Identify which cell holds the provided text, then report its (x, y) central coordinate. 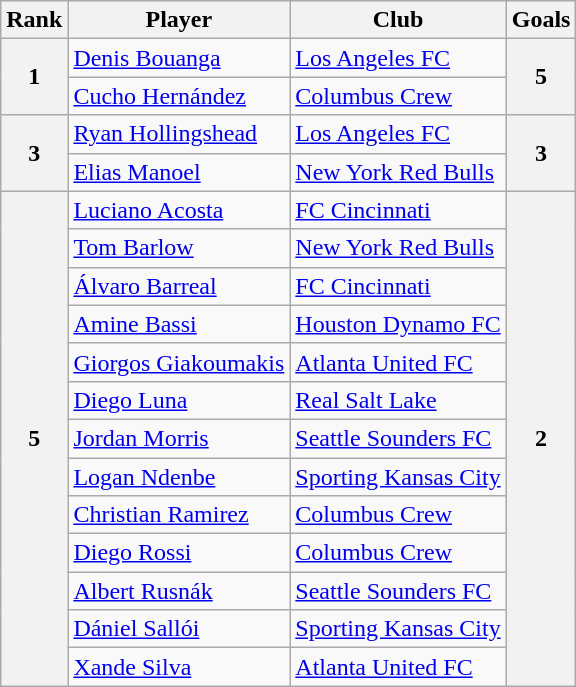
Houston Dynamo FC (398, 324)
2 (541, 438)
Real Salt Lake (398, 400)
Xande Silva (179, 667)
Giorgos Giakoumakis (179, 362)
Player (179, 20)
Luciano Acosta (179, 210)
Albert Rusnák (179, 591)
Amine Bassi (179, 324)
Elias Manoel (179, 172)
1 (34, 77)
Christian Ramirez (179, 515)
Goals (541, 20)
Cucho Hernández (179, 96)
Rank (34, 20)
Jordan Morris (179, 438)
Álvaro Barreal (179, 286)
Tom Barlow (179, 248)
Club (398, 20)
Diego Rossi (179, 553)
Denis Bouanga (179, 58)
Ryan Hollingshead (179, 134)
Logan Ndenbe (179, 477)
Diego Luna (179, 400)
Dániel Sallói (179, 629)
